Return (X, Y) of the center of cell containing provided text 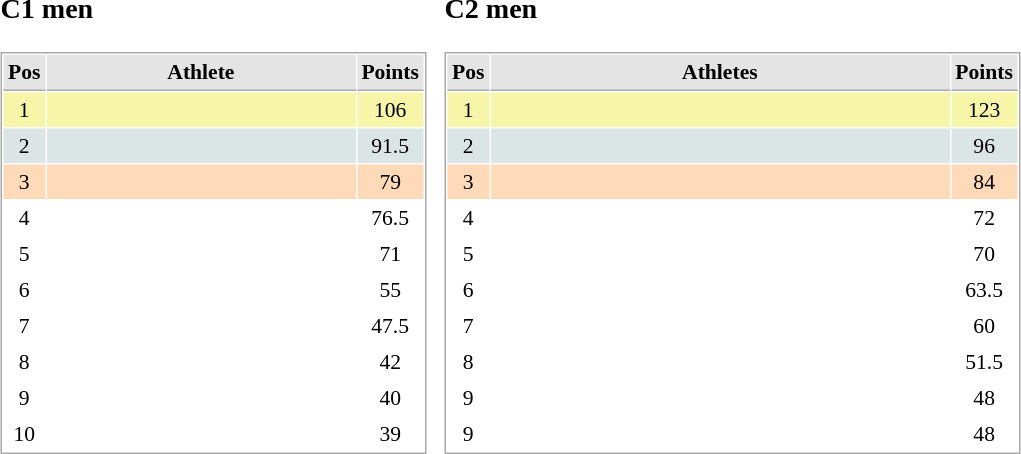
39 (390, 434)
55 (390, 290)
106 (390, 110)
Athlete (200, 74)
Athletes (720, 74)
51.5 (984, 362)
79 (390, 182)
63.5 (984, 290)
91.5 (390, 146)
96 (984, 146)
71 (390, 254)
84 (984, 182)
10 (24, 434)
40 (390, 398)
123 (984, 110)
42 (390, 362)
72 (984, 218)
60 (984, 326)
47.5 (390, 326)
70 (984, 254)
76.5 (390, 218)
